Find where the given text appears and provide that cell's center as [x, y] coordinate. 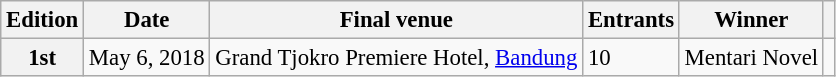
Final venue [396, 20]
Edition [42, 20]
1st [42, 58]
Mentari Novel [751, 58]
Date [147, 20]
May 6, 2018 [147, 58]
Entrants [632, 20]
Grand Tjokro Premiere Hotel, Bandung [396, 58]
10 [632, 58]
Winner [751, 20]
